Return [x, y] of the center of cell containing provided text 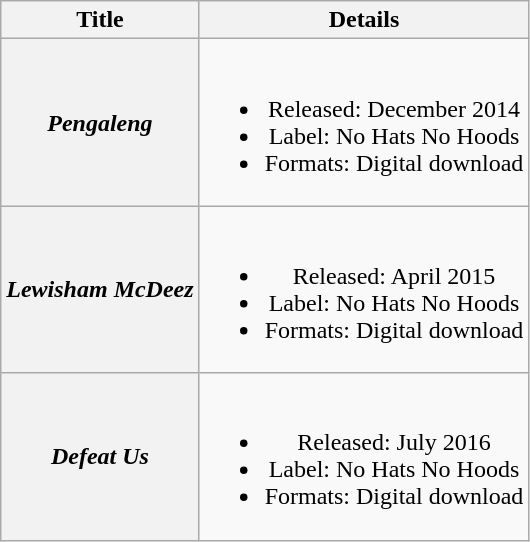
Defeat Us [100, 456]
Released: December 2014Label: No Hats No HoodsFormats: Digital download [364, 122]
Lewisham McDeez [100, 290]
Title [100, 20]
Released: April 2015Label: No Hats No HoodsFormats: Digital download [364, 290]
Pengaleng [100, 122]
Details [364, 20]
Released: July 2016Label: No Hats No HoodsFormats: Digital download [364, 456]
